Detect which cell encompasses the target text, then output its (x, y) center coordinate. 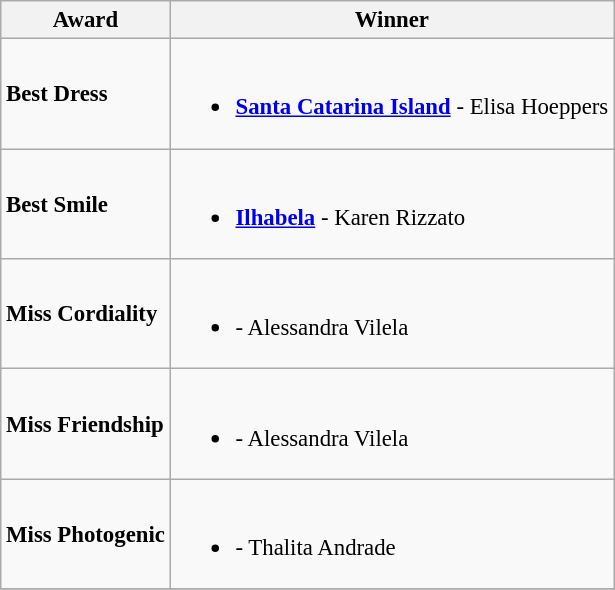
Miss Friendship (86, 424)
Award (86, 20)
Winner (392, 20)
Ilhabela - Karen Rizzato (392, 204)
Best Smile (86, 204)
Best Dress (86, 94)
Miss Photogenic (86, 534)
Miss Cordiality (86, 314)
Santa Catarina Island - Elisa Hoeppers (392, 94)
- Thalita Andrade (392, 534)
